Return (x, y) of the center of cell containing provided text 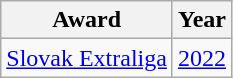
2022 (202, 58)
Year (202, 20)
Slovak Extraliga (87, 58)
Award (87, 20)
